For the text-containing cell, return its midpoint in [x, y] coordinate format. 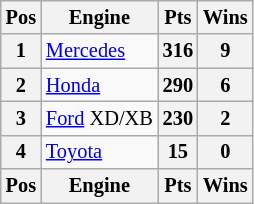
4 [21, 152]
1 [21, 51]
Ford XD/XB [100, 118]
290 [178, 85]
Honda [100, 85]
0 [226, 152]
Toyota [100, 152]
230 [178, 118]
Mercedes [100, 51]
3 [21, 118]
9 [226, 51]
6 [226, 85]
316 [178, 51]
15 [178, 152]
